Pinpoint the cell where the given text exists, returning its [x, y] midpoint coordinate. 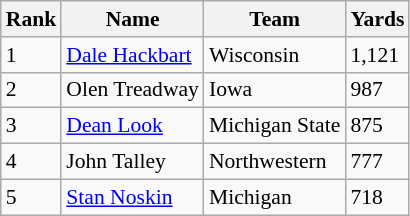
1 [32, 55]
John Talley [132, 162]
Northwestern [274, 162]
Michigan [274, 197]
1,121 [377, 55]
Wisconsin [274, 55]
Name [132, 19]
Dale Hackbart [132, 55]
4 [32, 162]
987 [377, 90]
777 [377, 162]
875 [377, 126]
Michigan State [274, 126]
Yards [377, 19]
Olen Treadway [132, 90]
Team [274, 19]
Dean Look [132, 126]
5 [32, 197]
Stan Noskin [132, 197]
Iowa [274, 90]
2 [32, 90]
718 [377, 197]
Rank [32, 19]
3 [32, 126]
